Output the (x, y) coordinate of the center of the cell containing the given text.  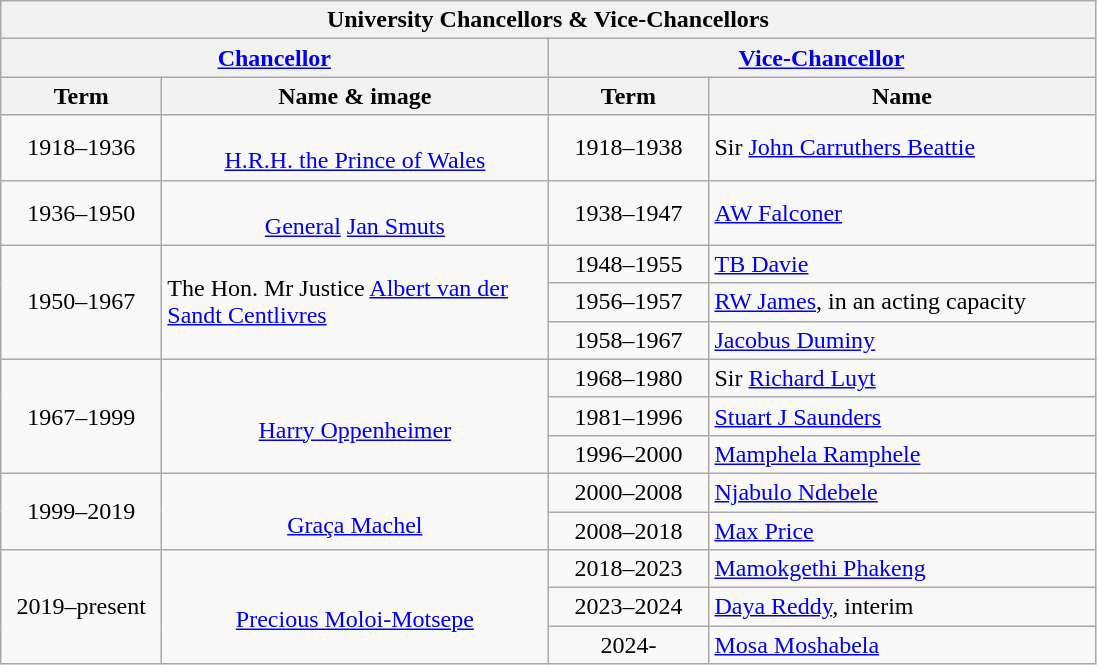
2018–2023 (628, 569)
Njabulo Ndebele (902, 492)
Sir Richard Luyt (902, 378)
2023–2024 (628, 607)
Mosa Moshabela (902, 645)
Mamphela Ramphele (902, 454)
1936–1950 (82, 212)
AW Falconer (902, 212)
2008–2018 (628, 531)
Jacobus Duminy (902, 340)
Name (902, 96)
1968–1980 (628, 378)
Max Price (902, 531)
1956–1957 (628, 302)
Daya Reddy, interim (902, 607)
Name & image (355, 96)
Sir John Carruthers Beattie (902, 148)
1967–1999 (82, 416)
1958–1967 (628, 340)
Harry Oppenheimer (355, 416)
1999–2019 (82, 511)
1981–1996 (628, 416)
Graça Machel (355, 511)
1918–1938 (628, 148)
2019–present (82, 607)
Vice-Chancellor (822, 58)
2024- (628, 645)
RW James, in an acting capacity (902, 302)
1918–1936 (82, 148)
2000–2008 (628, 492)
University Chancellors & Vice-Chancellors (548, 20)
The Hon. Mr Justice Albert van der Sandt Centlivres (355, 302)
Precious Moloi-Motsepe (355, 607)
1950–1967 (82, 302)
TB Davie (902, 264)
1948–1955 (628, 264)
Chancellor (274, 58)
1996–2000 (628, 454)
H.R.H. the Prince of Wales (355, 148)
Stuart J Saunders (902, 416)
Mamokgethi Phakeng (902, 569)
General Jan Smuts (355, 212)
1938–1947 (628, 212)
